Pinpoint the cell where the given text exists, returning its (X, Y) midpoint coordinate. 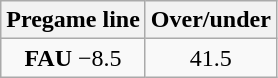
Pregame line (74, 20)
FAU −8.5 (74, 58)
Over/under (210, 20)
41.5 (210, 58)
